Output the (x, y) coordinate of the center of the cell containing the given text.  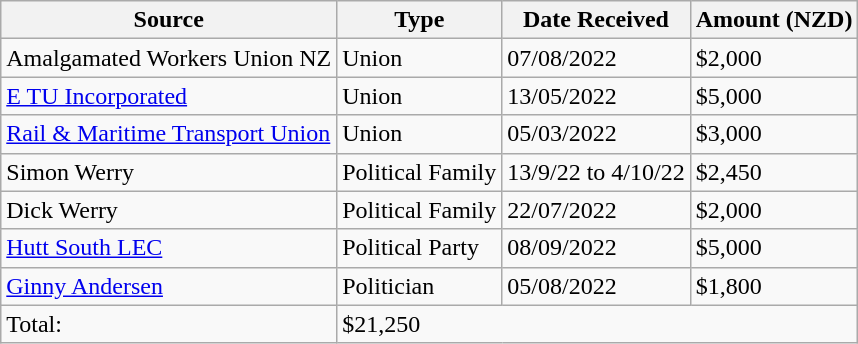
Source (169, 20)
05/03/2022 (596, 134)
$2,450 (774, 172)
Amalgamated Workers Union NZ (169, 58)
Ginny Andersen (169, 286)
08/09/2022 (596, 248)
Politician (420, 286)
Dick Werry (169, 210)
E TU Incorporated (169, 96)
Total: (169, 324)
Rail & Maritime Transport Union (169, 134)
Amount (NZD) (774, 20)
$1,800 (774, 286)
Simon Werry (169, 172)
$3,000 (774, 134)
Political Party (420, 248)
22/07/2022 (596, 210)
13/05/2022 (596, 96)
Type (420, 20)
07/08/2022 (596, 58)
05/08/2022 (596, 286)
13/9/22 to 4/10/22 (596, 172)
$21,250 (598, 324)
Hutt South LEC (169, 248)
Date Received (596, 20)
